Locate the cell with the specified text and output its (x, y) center coordinate. 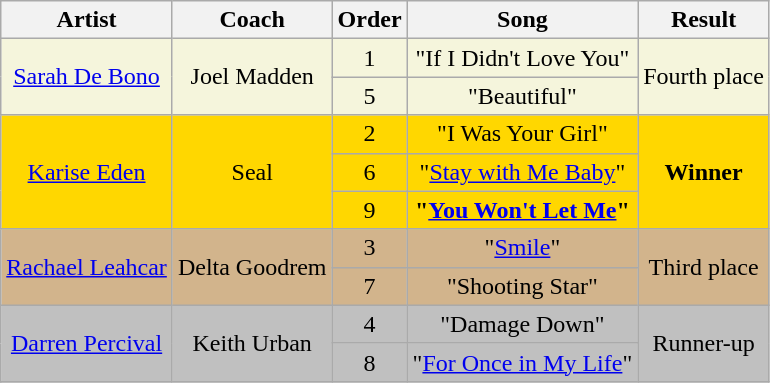
Artist (87, 20)
8 (370, 362)
3 (370, 248)
"I Was Your Girl" (522, 134)
Result (704, 20)
4 (370, 324)
"Smile" (522, 248)
Third place (704, 267)
Karise Eden (87, 172)
Runner-up (704, 343)
Order (370, 20)
Seal (252, 172)
Rachael Leahcar (87, 267)
Keith Urban (252, 343)
2 (370, 134)
Song (522, 20)
7 (370, 286)
Joel Madden (252, 77)
"For Once in My Life" (522, 362)
Fourth place (704, 77)
Delta Goodrem (252, 267)
Coach (252, 20)
9 (370, 210)
6 (370, 172)
Winner (704, 172)
"Beautiful" (522, 96)
"Damage Down" (522, 324)
Darren Percival (87, 343)
5 (370, 96)
Sarah De Bono (87, 77)
"You Won't Let Me" (522, 210)
"If I Didn't Love You" (522, 58)
"Shooting Star" (522, 286)
1 (370, 58)
"Stay with Me Baby" (522, 172)
